Detect which cell encompasses the target text, then output its [x, y] center coordinate. 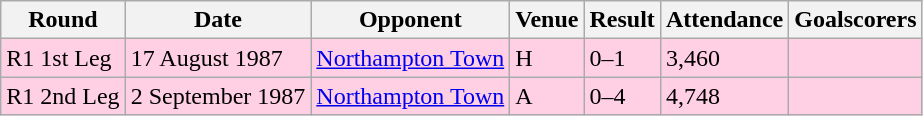
Opponent [410, 20]
0–4 [622, 96]
17 August 1987 [218, 58]
Round [63, 20]
R1 1st Leg [63, 58]
R1 2nd Leg [63, 96]
2 September 1987 [218, 96]
3,460 [724, 58]
Venue [547, 20]
H [547, 58]
Date [218, 20]
Goalscorers [856, 20]
0–1 [622, 58]
Result [622, 20]
4,748 [724, 96]
Attendance [724, 20]
A [547, 96]
